Locate the cell with the specified text and output its [x, y] center coordinate. 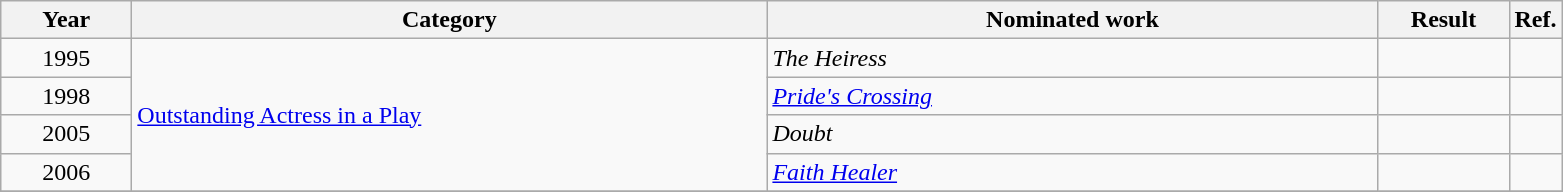
2005 [66, 134]
Result [1444, 20]
1998 [66, 96]
Ref. [1536, 20]
1995 [66, 58]
Doubt [1072, 134]
Nominated work [1072, 20]
Year [66, 20]
Outstanding Actress in a Play [450, 115]
2006 [66, 172]
Faith Healer [1072, 172]
Category [450, 20]
Pride's Crossing [1072, 96]
The Heiress [1072, 58]
